Output the (X, Y) coordinate of the center of the cell containing the given text.  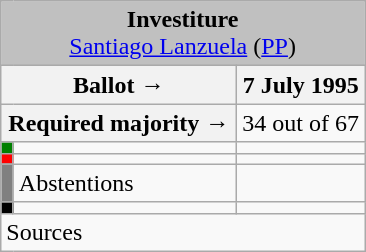
7 July 1995 (301, 85)
Abstentions (125, 183)
Ballot → (119, 85)
InvestitureSantiago Lanzuela (PP) (183, 34)
Sources (183, 232)
34 out of 67 (301, 123)
Required majority → (119, 123)
